Detect which cell encompasses the target text, then output its (x, y) center coordinate. 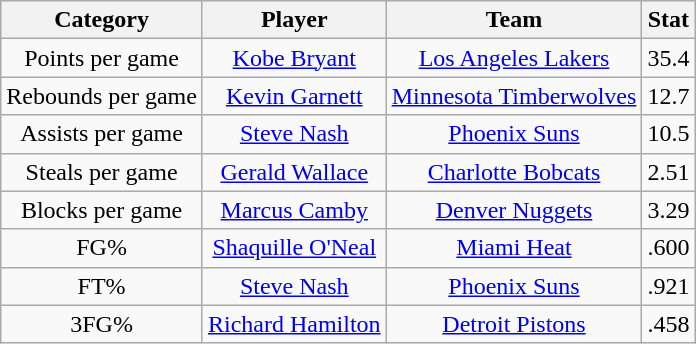
Player (294, 20)
FT% (102, 286)
.458 (668, 324)
Richard Hamilton (294, 324)
Category (102, 20)
Kevin Garnett (294, 96)
Miami Heat (514, 248)
Detroit Pistons (514, 324)
10.5 (668, 134)
FG% (102, 248)
Blocks per game (102, 210)
.600 (668, 248)
12.7 (668, 96)
Los Angeles Lakers (514, 58)
Marcus Camby (294, 210)
Points per game (102, 58)
Shaquille O'Neal (294, 248)
.921 (668, 286)
Stat (668, 20)
Denver Nuggets (514, 210)
Kobe Bryant (294, 58)
Charlotte Bobcats (514, 172)
Gerald Wallace (294, 172)
3FG% (102, 324)
3.29 (668, 210)
Rebounds per game (102, 96)
Minnesota Timberwolves (514, 96)
Steals per game (102, 172)
Assists per game (102, 134)
2.51 (668, 172)
35.4 (668, 58)
Team (514, 20)
